Extract the [x, y] coordinate from the center of the cell holding the provided text.  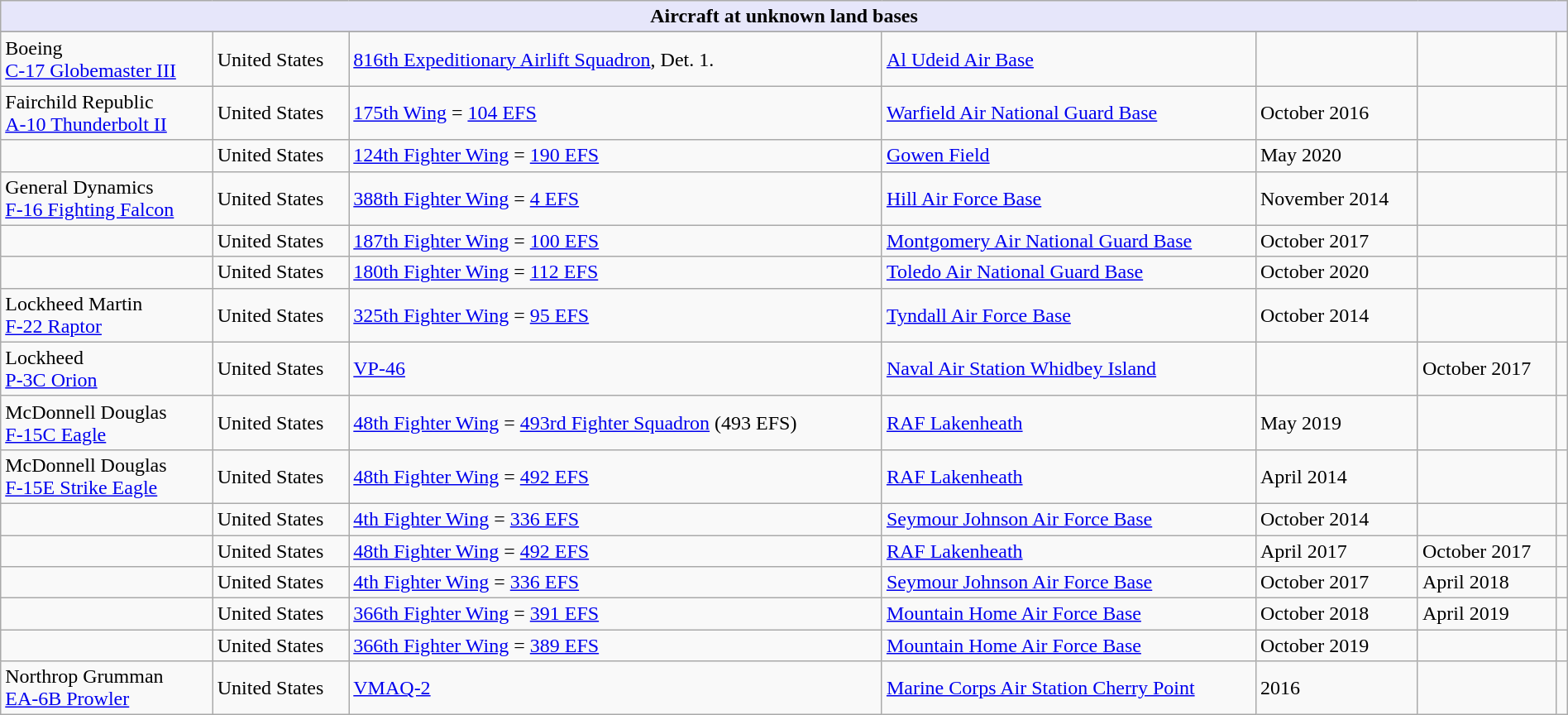
April 2018 [1487, 583]
October 2019 [1336, 645]
October 2016 [1336, 113]
124th Fighter Wing = 190 EFS [615, 156]
Lockheed P-3C Orion [107, 369]
McDonnell DouglasF-15E Strike Eagle [107, 477]
Warfield Air National Guard Base [1068, 113]
Aircraft at unknown land bases [784, 17]
816th Expeditionary Airlift Squadron, Det. 1. [615, 60]
Tyndall Air Force Base [1068, 314]
VP-46 [615, 369]
VMAQ-2 [615, 689]
388th Fighter Wing = 4 EFS [615, 199]
McDonnell DouglasF-15C Eagle [107, 422]
Gowen Field [1068, 156]
October 2020 [1336, 272]
366th Fighter Wing = 389 EFS [615, 645]
Fairchild RepublicA-10 Thunderbolt II [107, 113]
General DynamicsF-16 Fighting Falcon [107, 199]
Hill Air Force Base [1068, 199]
180th Fighter Wing = 112 EFS [615, 272]
BoeingC-17 Globemaster III [107, 60]
175th Wing = 104 EFS [615, 113]
October 2018 [1336, 614]
November 2014 [1336, 199]
May 2020 [1336, 156]
Naval Air Station Whidbey Island [1068, 369]
May 2019 [1336, 422]
Lockheed MartinF-22 Raptor [107, 314]
366th Fighter Wing = 391 EFS [615, 614]
April 2014 [1336, 477]
April 2019 [1487, 614]
187th Fighter Wing = 100 EFS [615, 241]
Al Udeid Air Base [1068, 60]
April 2017 [1336, 550]
Northrop GrummanEA-6B Prowler [107, 689]
2016 [1336, 689]
Montgomery Air National Guard Base [1068, 241]
Marine Corps Air Station Cherry Point [1068, 689]
Toledo Air National Guard Base [1068, 272]
48th Fighter Wing = 493rd Fighter Squadron (493 EFS) [615, 422]
325th Fighter Wing = 95 EFS [615, 314]
